Provide the (X, Y) coordinate of the cell's center where the given text is located.  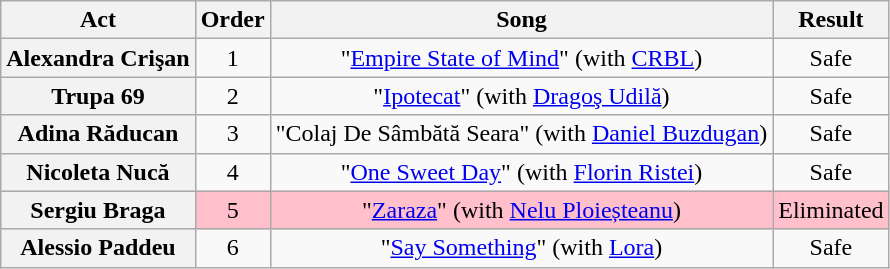
Sergiu Braga (98, 210)
"Ipotecat" (with Dragoş Udilă) (522, 96)
Trupa 69 (98, 96)
"Say Something" (with Lora) (522, 248)
Nicoleta Nucă (98, 172)
5 (232, 210)
1 (232, 58)
Eliminated (831, 210)
"Empire State of Mind" (with CRBL) (522, 58)
3 (232, 134)
Song (522, 20)
Adina Răducan (98, 134)
"One Sweet Day" (with Florin Ristei) (522, 172)
2 (232, 96)
Alessio Paddeu (98, 248)
Act (98, 20)
Order (232, 20)
6 (232, 248)
4 (232, 172)
"Colaj De Sâmbătă Seara" (with Daniel Buzdugan) (522, 134)
"Zaraza" (with Nelu Ploieșteanu) (522, 210)
Alexandra Crişan (98, 58)
Result (831, 20)
